Locate the cell with the specified text and output its (x, y) center coordinate. 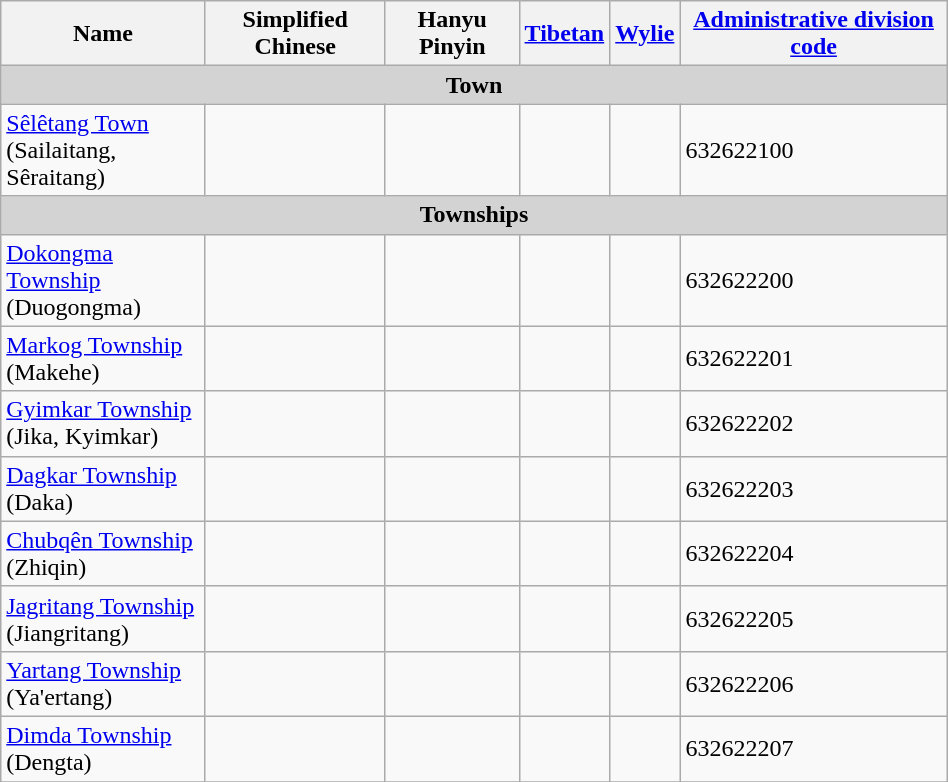
632622204 (814, 554)
632622100 (814, 150)
Chubqên Township(Zhiqin) (103, 554)
Administrative division code (814, 34)
632622200 (814, 280)
632622206 (814, 684)
Simplified Chinese (295, 34)
Yartang Township(Ya'ertang) (103, 684)
Tibetan (564, 34)
Name (103, 34)
Markog Township(Makehe) (103, 358)
Wylie (645, 34)
Gyimkar Township(Jika, Kyimkar) (103, 424)
Hanyu Pinyin (452, 34)
632622202 (814, 424)
632622203 (814, 488)
Sêlêtang Town(Sailaitang, Sêraitang) (103, 150)
632622201 (814, 358)
Town (474, 85)
632622205 (814, 618)
Dokongma Township(Duogongma) (103, 280)
Jagritang Township(Jiangritang) (103, 618)
Townships (474, 215)
Dimda Township(Dengta) (103, 748)
Dagkar Township(Daka) (103, 488)
632622207 (814, 748)
